Identify which cell holds the provided text, then report its (X, Y) central coordinate. 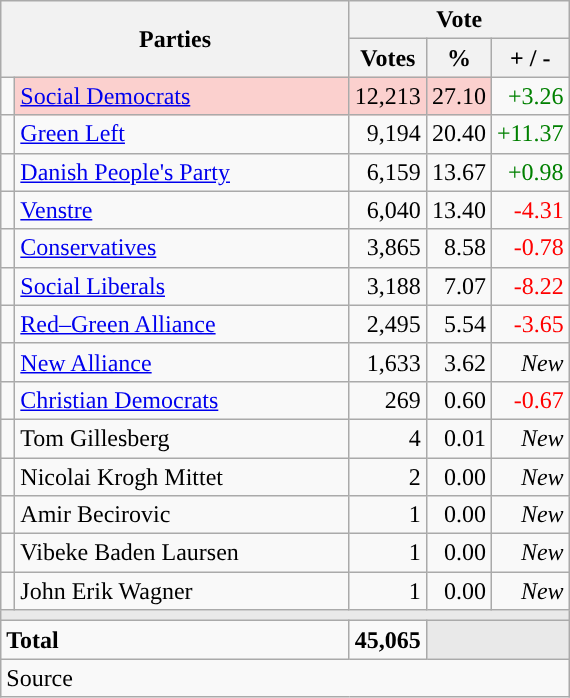
Green Left (182, 134)
Source (285, 678)
-4.31 (530, 210)
Votes (388, 58)
Vibeke Baden Laursen (182, 553)
Social Democrats (182, 96)
1,633 (388, 362)
7.07 (458, 286)
-8.22 (530, 286)
13.40 (458, 210)
Amir Becirovic (182, 515)
New Alliance (182, 362)
0.60 (458, 400)
Red–Green Alliance (182, 324)
-3.65 (530, 324)
Conservatives (182, 248)
45,065 (388, 640)
6,159 (388, 172)
5.54 (458, 324)
Nicolai Krogh Mittet (182, 477)
3,188 (388, 286)
20.40 (458, 134)
Tom Gillesberg (182, 438)
12,213 (388, 96)
Parties (176, 39)
Venstre (182, 210)
+11.37 (530, 134)
2,495 (388, 324)
9,194 (388, 134)
8.58 (458, 248)
27.10 (458, 96)
0.01 (458, 438)
-0.78 (530, 248)
269 (388, 400)
2 (388, 477)
% (458, 58)
13.67 (458, 172)
Total (176, 640)
Christian Democrats (182, 400)
3.62 (458, 362)
+3.26 (530, 96)
Vote (459, 20)
-0.67 (530, 400)
3,865 (388, 248)
4 (388, 438)
Social Liberals (182, 286)
Danish People's Party (182, 172)
6,040 (388, 210)
+0.98 (530, 172)
+ / - (530, 58)
John Erik Wagner (182, 591)
